Pinpoint the cell where the given text exists, returning its [x, y] midpoint coordinate. 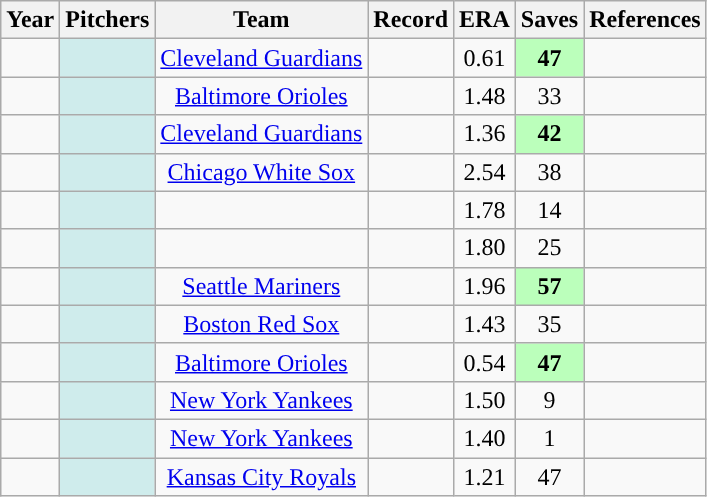
0.54 [485, 362]
Pitchers [108, 20]
42 [549, 134]
Record [411, 20]
1.50 [485, 400]
1 [549, 438]
57 [549, 286]
1.43 [485, 324]
14 [549, 210]
1.78 [485, 210]
9 [549, 400]
1.96 [485, 286]
1.40 [485, 438]
Boston Red Sox [262, 324]
0.61 [485, 58]
1.80 [485, 248]
2.54 [485, 172]
Kansas City Royals [262, 477]
References [646, 20]
Team [262, 20]
Seattle Mariners [262, 286]
ERA [485, 20]
35 [549, 324]
Year [30, 20]
1.48 [485, 96]
1.36 [485, 134]
38 [549, 172]
25 [549, 248]
33 [549, 96]
Saves [549, 20]
Chicago White Sox [262, 172]
1.21 [485, 477]
